Locate the cell with the specified text and output its (X, Y) center coordinate. 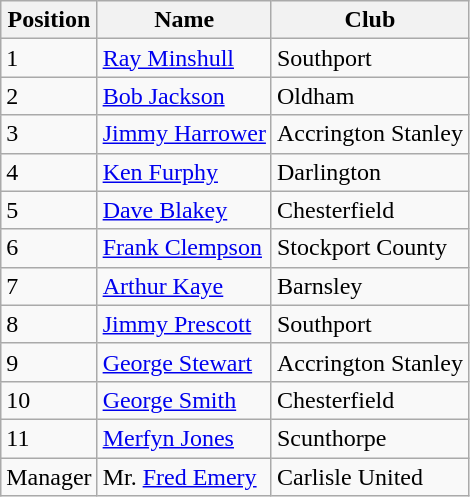
Oldham (370, 96)
Ray Minshull (184, 58)
Mr. Fred Emery (184, 477)
3 (49, 134)
2 (49, 96)
Merfyn Jones (184, 438)
Frank Clempson (184, 248)
Jimmy Harrower (184, 134)
10 (49, 400)
George Stewart (184, 362)
6 (49, 248)
George Smith (184, 400)
Dave Blakey (184, 210)
Name (184, 20)
9 (49, 362)
Stockport County (370, 248)
Barnsley (370, 286)
Position (49, 20)
7 (49, 286)
Ken Furphy (184, 172)
Bob Jackson (184, 96)
8 (49, 324)
Jimmy Prescott (184, 324)
5 (49, 210)
Club (370, 20)
11 (49, 438)
Arthur Kaye (184, 286)
Darlington (370, 172)
Scunthorpe (370, 438)
4 (49, 172)
Manager (49, 477)
Carlisle United (370, 477)
1 (49, 58)
